Return the [X, Y] coordinate for the center point of the cell that contains the specified text.  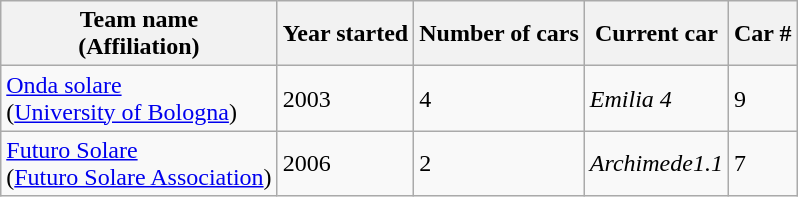
7 [762, 164]
Number of cars [500, 34]
Year started [346, 34]
Current car [656, 34]
2 [500, 164]
Emilia 4 [656, 98]
Archimede1.1 [656, 164]
2006 [346, 164]
4 [500, 98]
Futuro Solare(Futuro Solare Association) [139, 164]
Car # [762, 34]
Onda solare(University of Bologna) [139, 98]
Team name(Affiliation) [139, 34]
9 [762, 98]
2003 [346, 98]
